Determine the [X, Y] coordinate at the center of the cell enclosing the given text.  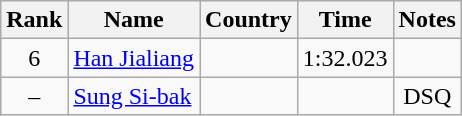
– [34, 96]
Name [134, 20]
Country [249, 20]
Sung Si-bak [134, 96]
Rank [34, 20]
1:32.023 [345, 58]
DSQ [427, 96]
Time [345, 20]
6 [34, 58]
Notes [427, 20]
Han Jialiang [134, 58]
